Determine the (x, y) coordinate at the center of the cell enclosing the given text.  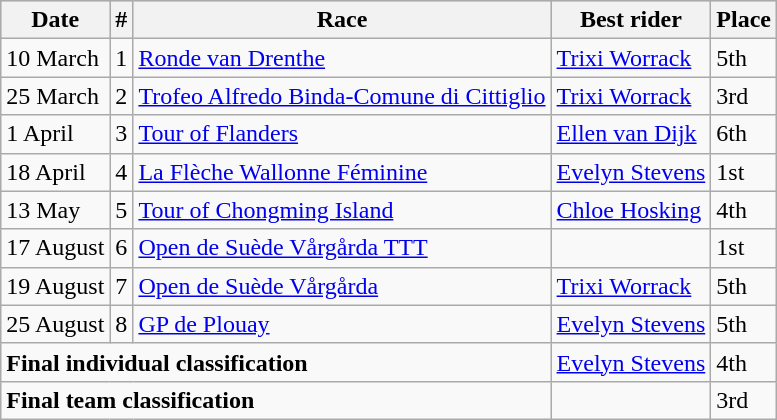
GP de Plouay (342, 324)
La Flèche Wallonne Féminine (342, 172)
Chloe Hosking (631, 210)
Trofeo Alfredo Binda-Comune di Cittiglio (342, 96)
Place (744, 20)
8 (122, 324)
18 April (56, 172)
4 (122, 172)
Final individual classification (276, 362)
19 August (56, 286)
6th (744, 134)
3 (122, 134)
Race (342, 20)
Open de Suède Vårgårda TTT (342, 248)
17 August (56, 248)
5 (122, 210)
Final team classification (276, 400)
25 March (56, 96)
7 (122, 286)
Ellen van Dijk (631, 134)
6 (122, 248)
# (122, 20)
2 (122, 96)
10 March (56, 58)
1 April (56, 134)
Ronde van Drenthe (342, 58)
Tour of Flanders (342, 134)
1 (122, 58)
Best rider (631, 20)
25 August (56, 324)
Open de Suède Vårgårda (342, 286)
13 May (56, 210)
Date (56, 20)
Tour of Chongming Island (342, 210)
